Determine the [x, y] coordinate at the center of the cell enclosing the given text.  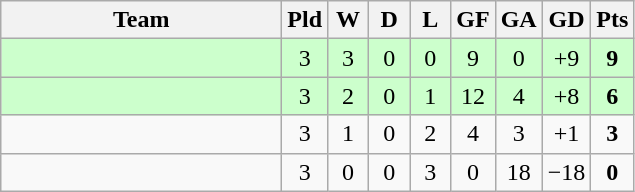
Pld [305, 20]
Pts [612, 20]
18 [518, 172]
GA [518, 20]
GF [473, 20]
Team [142, 20]
+9 [566, 58]
GD [566, 20]
−18 [566, 172]
W [348, 20]
D [390, 20]
+1 [566, 134]
6 [612, 96]
L [430, 20]
12 [473, 96]
+8 [566, 96]
